Identify which cell holds the provided text, then report its (X, Y) central coordinate. 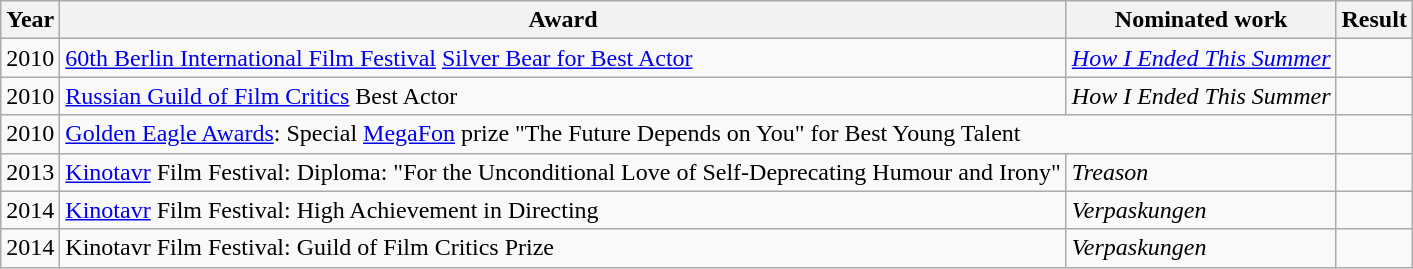
Treason (1201, 172)
Year (30, 20)
Result (1374, 20)
2013 (30, 172)
Russian Guild of Film Critics Best Actor (563, 96)
Award (563, 20)
Kinotavr Film Festival: High Achievement in Directing (563, 210)
Kinotavr Film Festival: Guild of Film Critics Prize (563, 248)
60th Berlin International Film Festival Silver Bear for Best Actor (563, 58)
Kinotavr Film Festival: Diploma: "For the Unconditional Love of Self-Deprecating Humour and Irony" (563, 172)
Golden Eagle Awards: Special MegaFon prize "The Future Depends on You" for Best Young Talent (698, 134)
Nominated work (1201, 20)
